Return the [x, y] coordinate for the center point of the cell that contains the specified text.  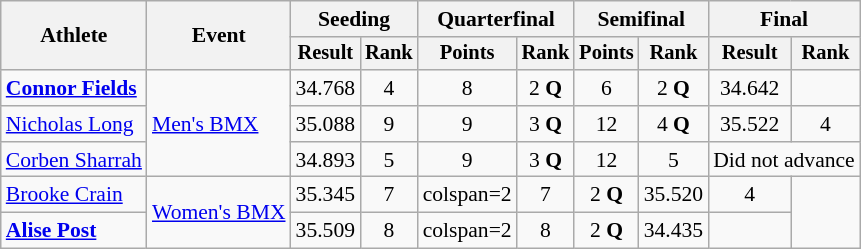
Final [784, 19]
34.893 [326, 160]
35.520 [674, 195]
4 Q [674, 124]
Athlete [74, 36]
Nicholas Long [74, 124]
35.088 [326, 124]
34.768 [326, 88]
Seeding [354, 19]
34.642 [750, 88]
34.435 [674, 231]
35.509 [326, 231]
Connor Fields [74, 88]
35.345 [326, 195]
Quarterfinal [496, 19]
Alise Post [74, 231]
6 [606, 88]
Corben Sharrah [74, 160]
Women's BMX [219, 212]
35.522 [750, 124]
Men's BMX [219, 124]
Semifinal [641, 19]
Brooke Crain [74, 195]
Did not advance [784, 160]
Event [219, 36]
